Locate the cell with the specified text and output its (X, Y) center coordinate. 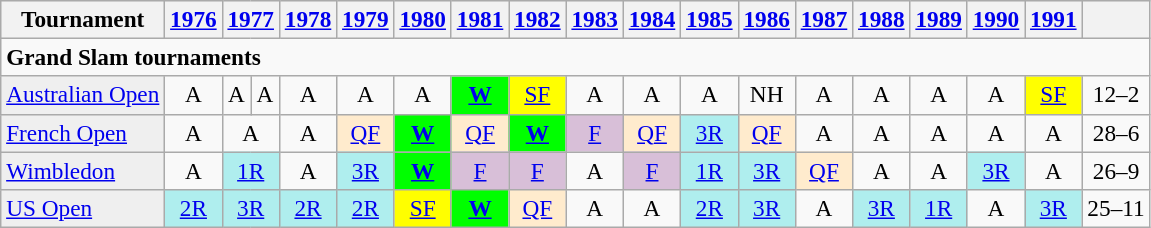
1984 (652, 19)
Australian Open (83, 95)
Tournament (83, 19)
1985 (710, 19)
1987 (824, 19)
1976 (194, 19)
1983 (594, 19)
NH (766, 95)
1980 (422, 19)
Grand Slam tournaments (576, 57)
1978 (308, 19)
1991 (1054, 19)
1979 (366, 19)
1982 (538, 19)
26–9 (1116, 170)
12–2 (1116, 95)
Wimbledon (83, 170)
US Open (83, 208)
1989 (938, 19)
1990 (996, 19)
1988 (882, 19)
1977 (250, 19)
1986 (766, 19)
French Open (83, 133)
1981 (480, 19)
25–11 (1116, 208)
28–6 (1116, 133)
